Detect which cell encompasses the target text, then output its [x, y] center coordinate. 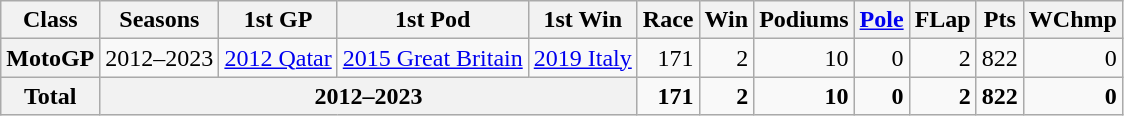
2019 Italy [582, 58]
Pole [882, 20]
1st Pod [432, 20]
MotoGP [50, 58]
Race [668, 20]
FLap [942, 20]
Pts [1000, 20]
Seasons [160, 20]
1st GP [278, 20]
Podiums [804, 20]
Total [50, 96]
2012 Qatar [278, 58]
Class [50, 20]
WChmp [1072, 20]
2015 Great Britain [432, 58]
Win [726, 20]
1st Win [582, 20]
